Locate the cell with the specified text and output its [X, Y] center coordinate. 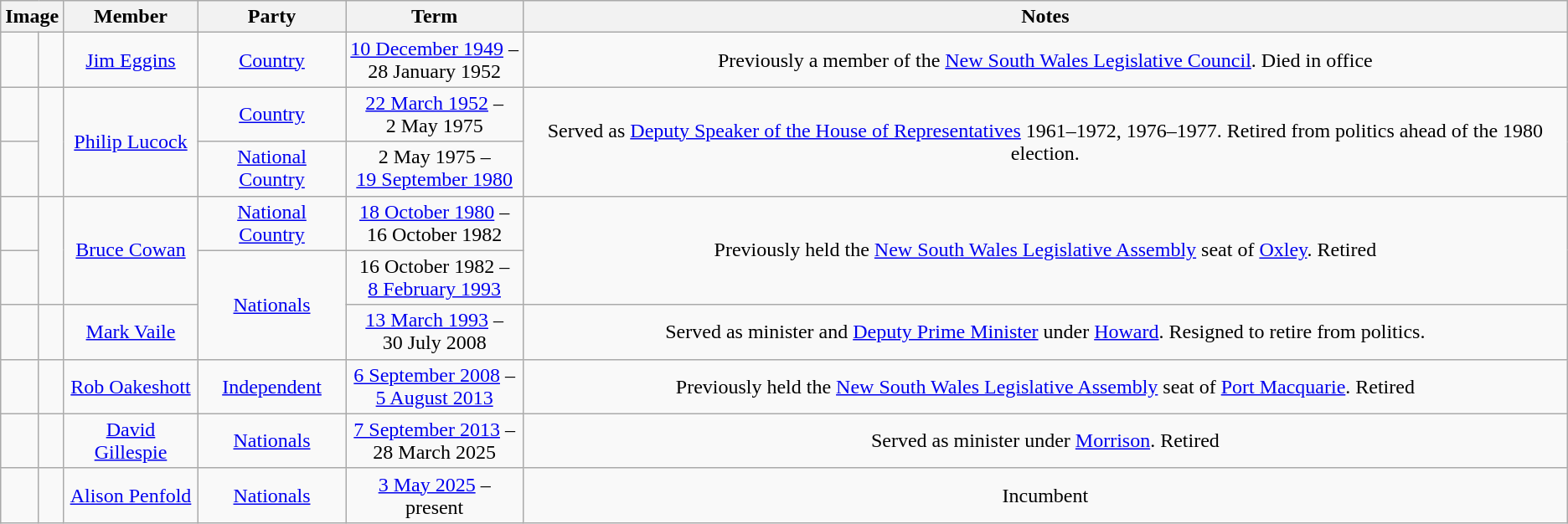
Previously held the New South Wales Legislative Assembly seat of Port Macquarie. Retired [1045, 387]
Alison Penfold [131, 496]
Independent [271, 387]
7 September 2013 –28 March 2025 [435, 440]
Philip Lucock [131, 141]
Served as minister under Morrison. Retired [1045, 440]
Mark Vaile [131, 331]
Party [271, 17]
Bruce Cowan [131, 250]
22 March 1952 –2 May 1975 [435, 114]
Previously held the New South Wales Legislative Assembly seat of Oxley. Retired [1045, 250]
13 March 1993 –30 July 2008 [435, 331]
16 October 1982 –8 February 1993 [435, 278]
David Gillespie [131, 440]
6 September 2008 –5 August 2013 [435, 387]
Jim Eggins [131, 60]
Member [131, 17]
Image [32, 17]
3 May 2025 –present [435, 496]
Served as minister and Deputy Prime Minister under Howard. Resigned to retire from politics. [1045, 331]
Served as Deputy Speaker of the House of Representatives 1961–1972, 1976–1977. Retired from politics ahead of the 1980 election. [1045, 141]
Rob Oakeshott [131, 387]
Previously a member of the New South Wales Legislative Council. Died in office [1045, 60]
Term [435, 17]
Incumbent [1045, 496]
Notes [1045, 17]
10 December 1949 –28 January 1952 [435, 60]
18 October 1980 –16 October 1982 [435, 223]
2 May 1975 –19 September 1980 [435, 169]
